Detect which cell encompasses the target text, then output its (X, Y) center coordinate. 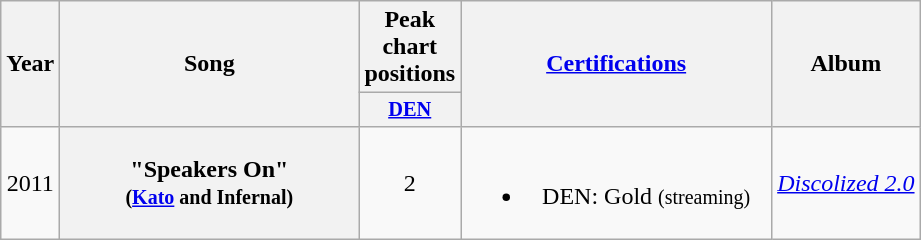
Certifications (616, 64)
Peak chart positions (410, 47)
Album (846, 64)
"Speakers On"(Kato and Infernal) (210, 182)
Song (210, 64)
DEN: Gold (streaming) (616, 182)
Year (30, 64)
Discolized 2.0 (846, 182)
DEN (410, 110)
2011 (30, 182)
2 (410, 182)
